Return the (X, Y) coordinate for the center point of the cell that contains the specified text.  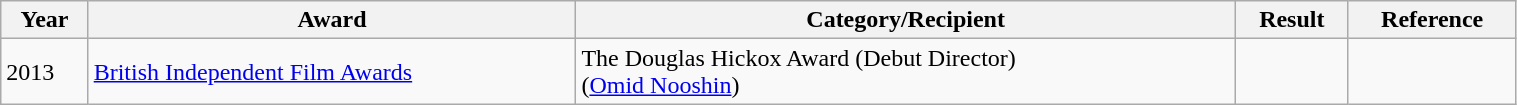
The Douglas Hickox Award (Debut Director)(Omid Nooshin) (906, 72)
Result (1292, 20)
Reference (1432, 20)
2013 (44, 72)
Award (332, 20)
British Independent Film Awards (332, 72)
Category/Recipient (906, 20)
Year (44, 20)
